Find where the given text appears and provide that cell's center as (x, y) coordinate. 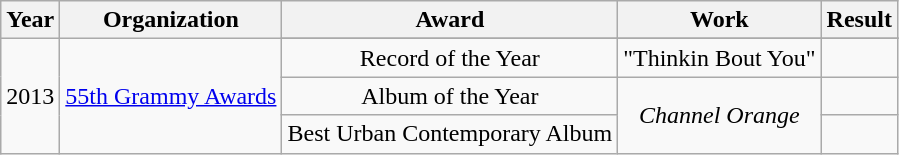
Organization (171, 20)
"Thinkin Bout You" (720, 58)
Work (720, 20)
55th Grammy Awards (171, 96)
Best Urban Contemporary Album (450, 134)
Award (450, 20)
Album of the Year (450, 96)
2013 (30, 96)
Channel Orange (720, 115)
Year (30, 20)
Result (859, 20)
Record of the Year (450, 58)
